Determine the (X, Y) coordinate at the center of the cell enclosing the given text.  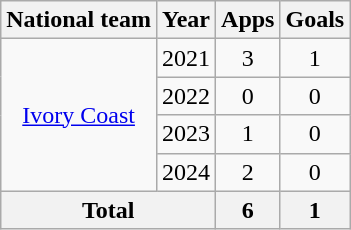
Apps (248, 20)
Ivory Coast (79, 115)
Total (108, 210)
6 (248, 210)
2024 (186, 172)
2022 (186, 96)
2 (248, 172)
2021 (186, 58)
National team (79, 20)
Goals (315, 20)
3 (248, 58)
2023 (186, 134)
Year (186, 20)
